Scan for the cell matching the given text and deliver its (X, Y) coordinate at center. 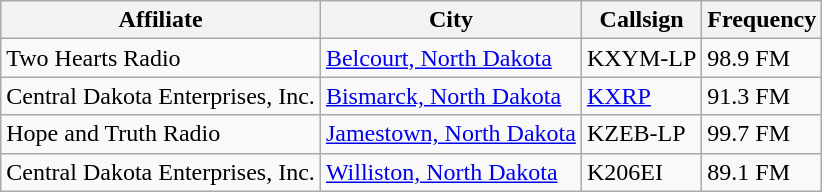
91.3 FM (762, 96)
Belcourt, North Dakota (450, 58)
Callsign (641, 20)
K206EI (641, 172)
KXYM-LP (641, 58)
City (450, 20)
89.1 FM (762, 172)
Bismarck, North Dakota (450, 96)
99.7 FM (762, 134)
Two Hearts Radio (161, 58)
Frequency (762, 20)
98.9 FM (762, 58)
Affiliate (161, 20)
Williston, North Dakota (450, 172)
KZEB-LP (641, 134)
Jamestown, North Dakota (450, 134)
Hope and Truth Radio (161, 134)
KXRP (641, 96)
